For the text-containing cell, return its midpoint in (x, y) coordinate format. 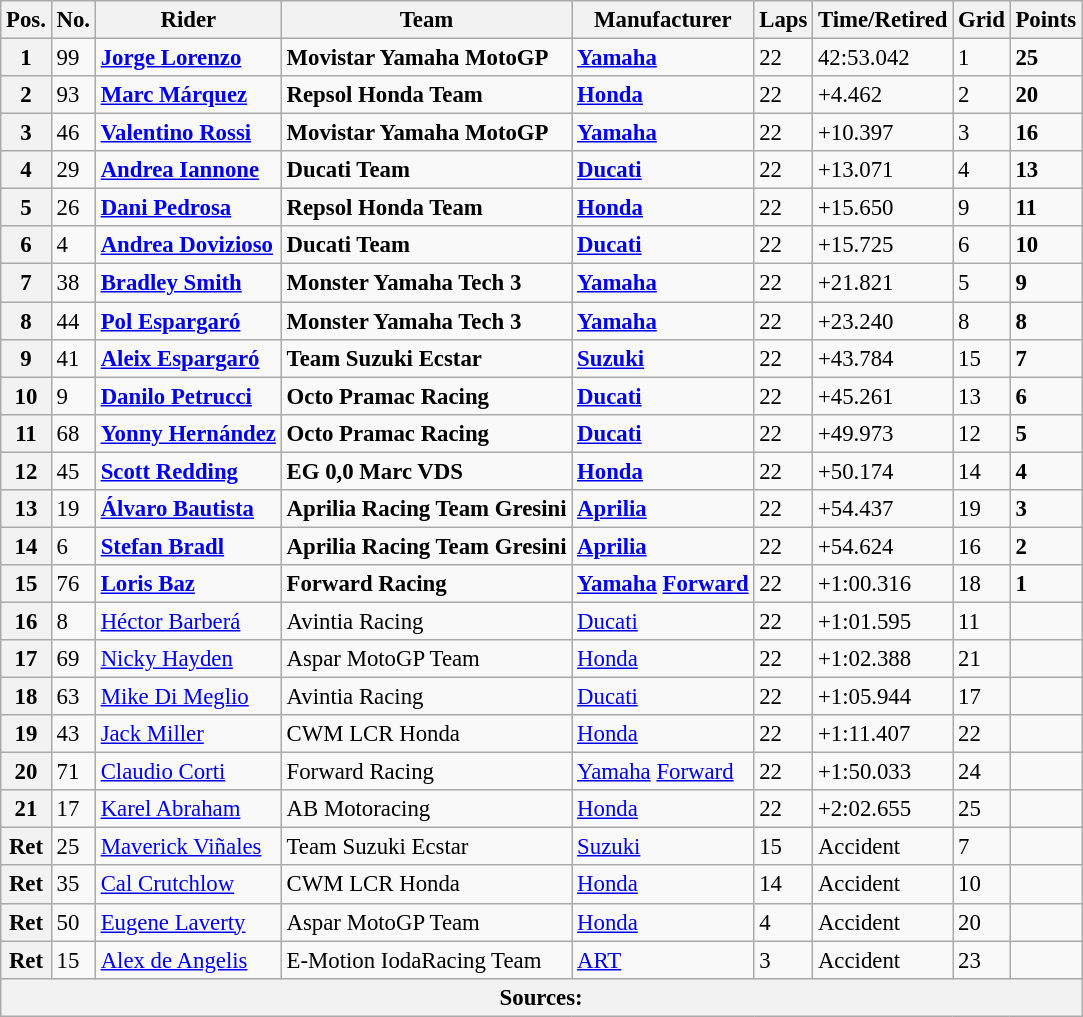
99 (73, 58)
Valentino Rossi (188, 133)
E-Motion IodaRacing Team (426, 960)
Maverick Viñales (188, 847)
Bradley Smith (188, 283)
Stefan Bradl (188, 546)
+1:05.944 (883, 697)
Loris Baz (188, 584)
Points (1046, 20)
29 (73, 170)
35 (73, 885)
26 (73, 208)
+2:02.655 (883, 809)
50 (73, 922)
Eugene Laverty (188, 922)
Karel Abraham (188, 809)
38 (73, 283)
Scott Redding (188, 471)
Danilo Petrucci (188, 396)
Yonny Hernández (188, 433)
Nicky Hayden (188, 659)
76 (73, 584)
42:53.042 (883, 58)
+54.624 (883, 546)
Andrea Iannone (188, 170)
+15.725 (883, 245)
+21.821 (883, 283)
ART (663, 960)
+54.437 (883, 509)
+49.973 (883, 433)
Álvaro Bautista (188, 509)
+1:01.595 (883, 621)
69 (73, 659)
Andrea Dovizioso (188, 245)
Time/Retired (883, 20)
+15.650 (883, 208)
Pos. (26, 20)
Cal Crutchlow (188, 885)
+1:11.407 (883, 734)
24 (982, 772)
Jorge Lorenzo (188, 58)
Dani Pedrosa (188, 208)
68 (73, 433)
Laps (784, 20)
46 (73, 133)
Pol Espargaró (188, 321)
Manufacturer (663, 20)
+43.784 (883, 358)
44 (73, 321)
Claudio Corti (188, 772)
+1:00.316 (883, 584)
Mike Di Meglio (188, 697)
45 (73, 471)
+1:02.388 (883, 659)
+23.240 (883, 321)
Alex de Angelis (188, 960)
63 (73, 697)
+13.071 (883, 170)
+1:50.033 (883, 772)
71 (73, 772)
Jack Miller (188, 734)
Grid (982, 20)
AB Motoracing (426, 809)
+50.174 (883, 471)
Rider (188, 20)
+4.462 (883, 95)
Marc Márquez (188, 95)
EG 0,0 Marc VDS (426, 471)
Aleix Espargaró (188, 358)
Sources: (542, 997)
93 (73, 95)
Team (426, 20)
43 (73, 734)
41 (73, 358)
No. (73, 20)
Héctor Barberá (188, 621)
+10.397 (883, 133)
23 (982, 960)
+45.261 (883, 396)
